Capture the cell that displays the provided text and extract its (X, Y) central coordinate. 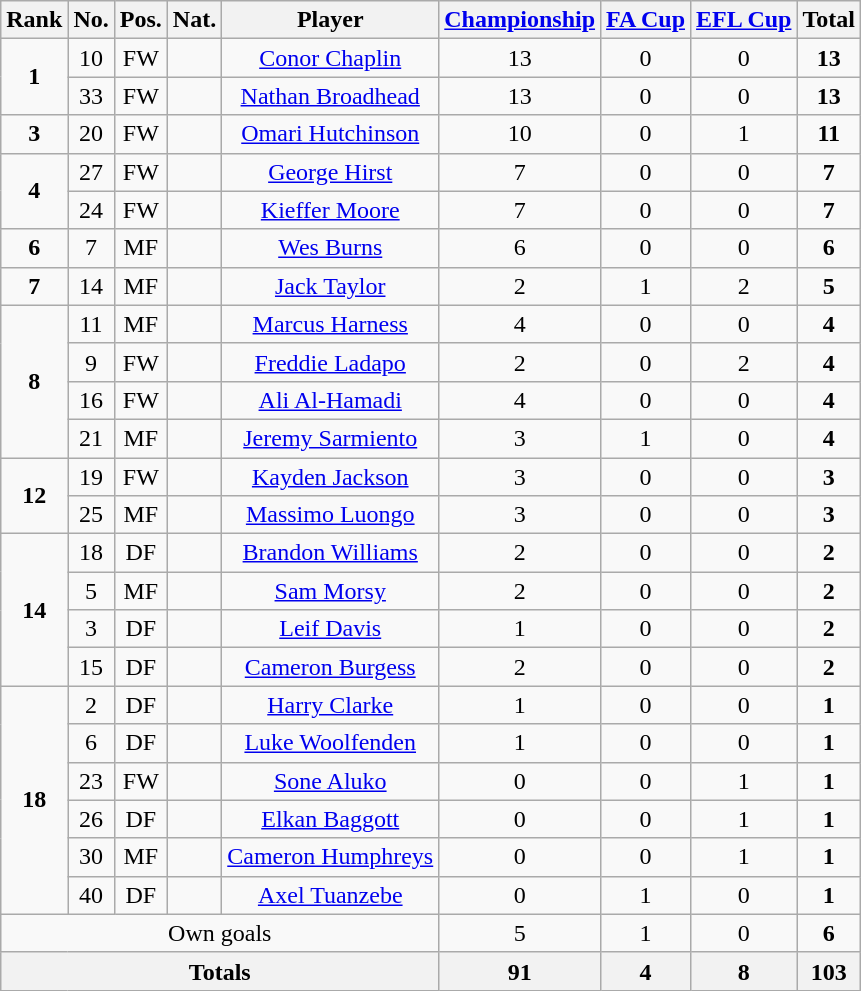
Leif Davis (330, 629)
9 (91, 362)
Freddie Ladapo (330, 362)
27 (91, 172)
25 (91, 515)
No. (91, 20)
Total (829, 20)
Elkan Baggott (330, 819)
Sam Morsy (330, 591)
George Hirst (330, 172)
Own goals (220, 933)
Sone Aluko (330, 781)
Omari Hutchinson (330, 134)
103 (829, 971)
91 (520, 971)
33 (91, 96)
FA Cup (646, 20)
Championship (520, 20)
Kayden Jackson (330, 477)
Totals (220, 971)
15 (91, 667)
30 (91, 857)
26 (91, 819)
Wes Burns (330, 248)
Pos. (140, 20)
Ali Al-Hamadi (330, 400)
21 (91, 438)
12 (34, 496)
Cameron Humphreys (330, 857)
Harry Clarke (330, 705)
Nat. (194, 20)
16 (91, 400)
Kieffer Moore (330, 210)
24 (91, 210)
Conor Chaplin (330, 58)
Marcus Harness (330, 324)
Jeremy Sarmiento (330, 438)
Cameron Burgess (330, 667)
40 (91, 895)
Brandon Williams (330, 553)
Rank (34, 20)
23 (91, 781)
Player (330, 20)
19 (91, 477)
EFL Cup (744, 20)
Jack Taylor (330, 286)
Luke Woolfenden (330, 743)
Nathan Broadhead (330, 96)
Massimo Luongo (330, 515)
20 (91, 134)
Axel Tuanzebe (330, 895)
